For the text-containing cell, return its midpoint in (x, y) coordinate format. 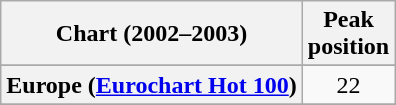
22 (348, 85)
Peakposition (348, 34)
Europe (Eurochart Hot 100) (152, 85)
Chart (2002–2003) (152, 34)
